Return the (x, y) coordinate for the center point of the cell that contains the specified text.  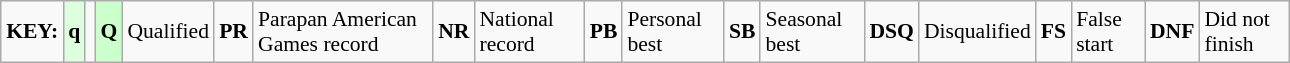
DNF (1172, 32)
PR (234, 32)
q (74, 32)
SB (742, 32)
NR (454, 32)
Did not finish (1244, 32)
Qualified (168, 32)
National record (529, 32)
DSQ (892, 32)
Personal best (673, 32)
PB (604, 32)
Parapan American Games record (343, 32)
False start (1108, 32)
KEY: (32, 32)
FS (1054, 32)
Disqualified (978, 32)
Seasonal best (812, 32)
Q (108, 32)
